For the text-containing cell, return its midpoint in [X, Y] coordinate format. 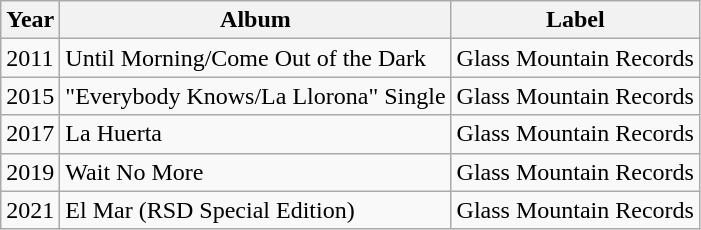
2019 [30, 172]
2011 [30, 58]
"Everybody Knows/La Llorona" Single [256, 96]
Label [575, 20]
La Huerta [256, 134]
Until Morning/Come Out of the Dark [256, 58]
2017 [30, 134]
2021 [30, 210]
2015 [30, 96]
Wait No More [256, 172]
Year [30, 20]
El Mar (RSD Special Edition) [256, 210]
Album [256, 20]
